Determine the [x, y] coordinate at the center of the cell enclosing the given text.  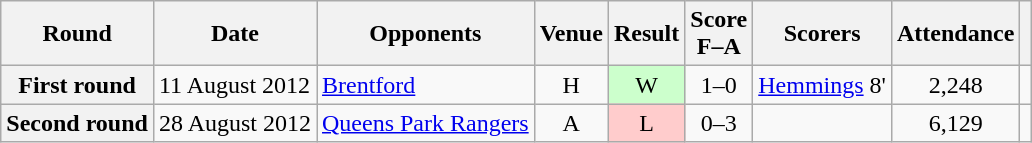
Result [646, 34]
0–3 [719, 123]
H [571, 85]
First round [78, 85]
11 August 2012 [234, 85]
Opponents [425, 34]
Hemmings 8' [822, 85]
6,129 [955, 123]
Attendance [955, 34]
W [646, 85]
Date [234, 34]
Venue [571, 34]
Round [78, 34]
L [646, 123]
Brentford [425, 85]
Queens Park Rangers [425, 123]
2,248 [955, 85]
Second round [78, 123]
A [571, 123]
1–0 [719, 85]
Scorers [822, 34]
28 August 2012 [234, 123]
ScoreF–A [719, 34]
